Search for the cell housing the specified text and yield its [x, y] center coordinate. 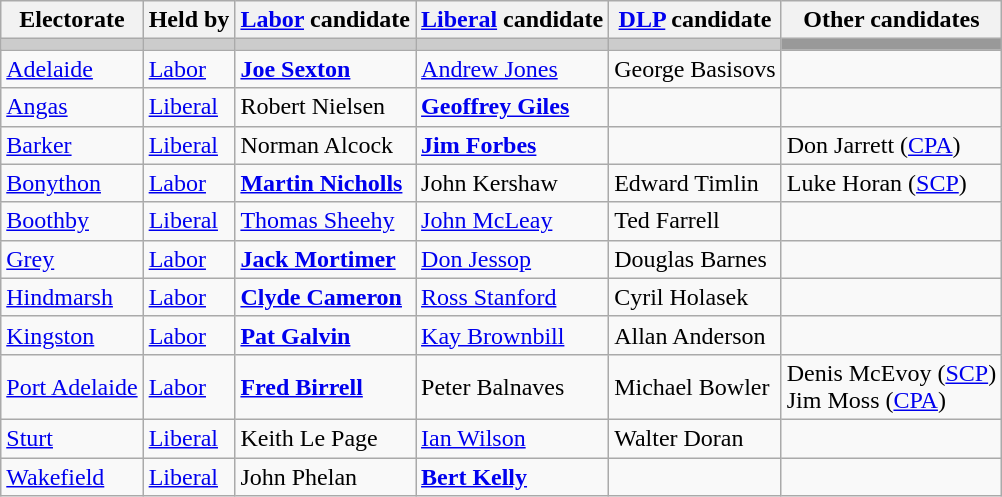
Thomas Sheehy [326, 221]
Adelaide [72, 69]
Ian Wilson [512, 438]
Denis McEvoy (SCP)Jim Moss (CPA) [891, 386]
Ted Farrell [696, 221]
Allan Anderson [696, 335]
Don Jarrett (CPA) [891, 145]
George Basisovs [696, 69]
Liberal candidate [512, 20]
Robert Nielsen [326, 107]
Don Jessop [512, 259]
Labor candidate [326, 20]
Jim Forbes [512, 145]
Barker [72, 145]
Edward Timlin [696, 183]
Port Adelaide [72, 386]
Angas [72, 107]
Michael Bowler [696, 386]
John McLeay [512, 221]
John Kershaw [512, 183]
Grey [72, 259]
Joe Sexton [326, 69]
Luke Horan (SCP) [891, 183]
Held by [189, 20]
Electorate [72, 20]
Walter Doran [696, 438]
Kingston [72, 335]
Geoffrey Giles [512, 107]
Keith Le Page [326, 438]
Sturt [72, 438]
Boothby [72, 221]
Cyril Holasek [696, 297]
Peter Balnaves [512, 386]
DLP candidate [696, 20]
John Phelan [326, 477]
Clyde Cameron [326, 297]
Douglas Barnes [696, 259]
Wakefield [72, 477]
Pat Galvin [326, 335]
Andrew Jones [512, 69]
Bonython [72, 183]
Jack Mortimer [326, 259]
Kay Brownbill [512, 335]
Other candidates [891, 20]
Ross Stanford [512, 297]
Norman Alcock [326, 145]
Bert Kelly [512, 477]
Hindmarsh [72, 297]
Fred Birrell [326, 386]
Martin Nicholls [326, 183]
